Identify which cell holds the provided text, then report its [x, y] central coordinate. 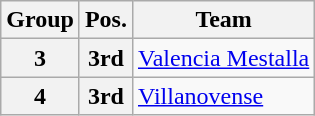
Pos. [106, 20]
Valencia Mestalla [223, 58]
Group [40, 20]
4 [40, 96]
Villanovense [223, 96]
Team [223, 20]
3 [40, 58]
